Provide the [X, Y] coordinate of the cell's center where the given text is located.  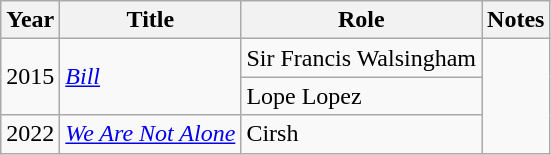
Sir Francis Walsingham [362, 58]
Notes [516, 20]
2015 [30, 77]
Title [150, 20]
Role [362, 20]
2022 [30, 134]
Bill [150, 77]
We Are Not Alone [150, 134]
Lope Lopez [362, 96]
Year [30, 20]
Cirsh [362, 134]
